Detect which cell encompasses the target text, then output its (X, Y) center coordinate. 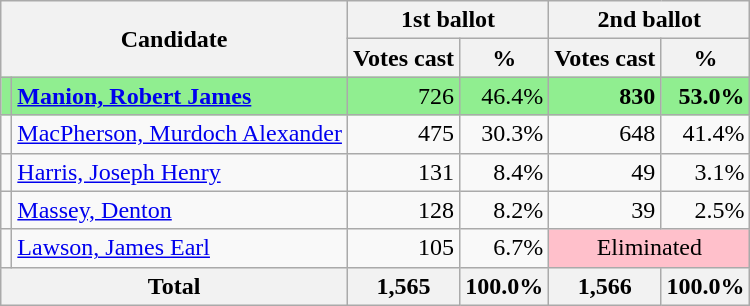
2.5% (706, 210)
8.4% (504, 172)
105 (403, 248)
1,565 (403, 286)
Massey, Denton (180, 210)
726 (403, 96)
1st ballot (448, 20)
648 (605, 134)
8.2% (504, 210)
MacPherson, Murdoch Alexander (180, 134)
830 (605, 96)
1,566 (605, 286)
3.1% (706, 172)
Eliminated (650, 248)
Manion, Robert James (180, 96)
2nd ballot (650, 20)
Harris, Joseph Henry (180, 172)
475 (403, 134)
41.4% (706, 134)
128 (403, 210)
131 (403, 172)
6.7% (504, 248)
Total (174, 286)
Lawson, James Earl (180, 248)
39 (605, 210)
Candidate (174, 39)
49 (605, 172)
53.0% (706, 96)
46.4% (504, 96)
30.3% (504, 134)
